Extract the [X, Y] coordinate from the center of the cell holding the provided text.  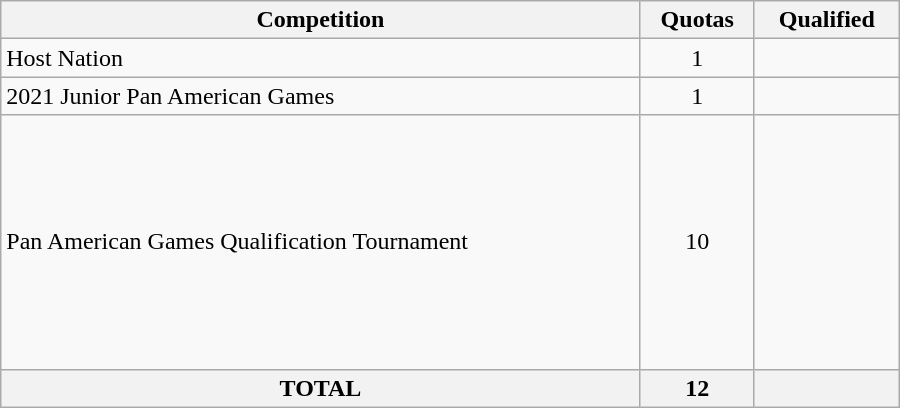
Qualified [826, 20]
12 [697, 388]
Quotas [697, 20]
Pan American Games Qualification Tournament [320, 242]
2021 Junior Pan American Games [320, 96]
Competition [320, 20]
Host Nation [320, 58]
TOTAL [320, 388]
10 [697, 242]
